Extract the [x, y] coordinate from the center of the cell holding the provided text.  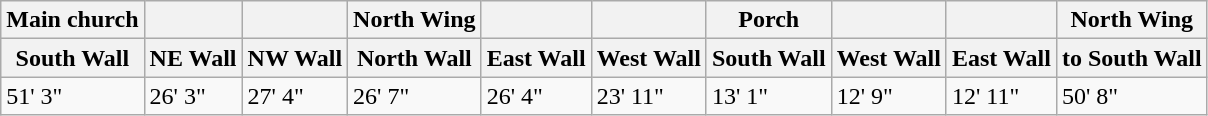
50' 8" [1132, 96]
26' 4" [536, 96]
27' 4" [295, 96]
26' 7" [415, 96]
23' 11" [648, 96]
12' 11" [1001, 96]
26' 3" [193, 96]
NE Wall [193, 58]
51' 3" [72, 96]
to South Wall [1132, 58]
North Wall [415, 58]
NW Wall [295, 58]
Porch [768, 20]
13' 1" [768, 96]
Main church [72, 20]
12' 9" [888, 96]
